Return (X, Y) of the center of cell containing provided text 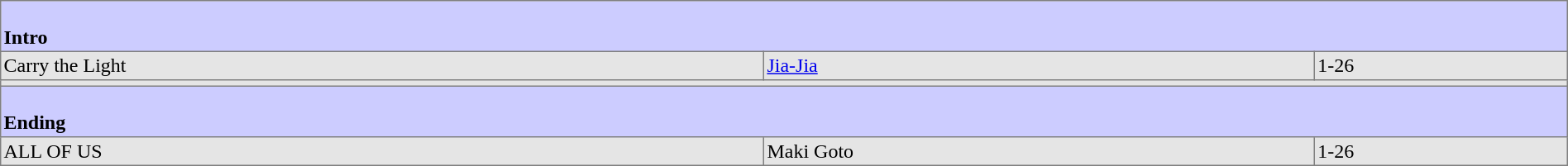
Maki Goto (1040, 151)
ALL OF US (382, 151)
Ending (784, 111)
Carry the Light (382, 65)
Intro (784, 26)
Jia-Jia (1040, 65)
